Capture the cell that displays the provided text and extract its (x, y) central coordinate. 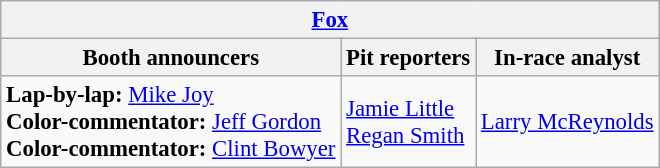
Fox (330, 20)
In-race analyst (568, 58)
Larry McReynolds (568, 122)
Pit reporters (408, 58)
Lap-by-lap: Mike JoyColor-commentator: Jeff GordonColor-commentator: Clint Bowyer (171, 122)
Jamie LittleRegan Smith (408, 122)
Booth announcers (171, 58)
